Search for the cell housing the specified text and yield its [x, y] center coordinate. 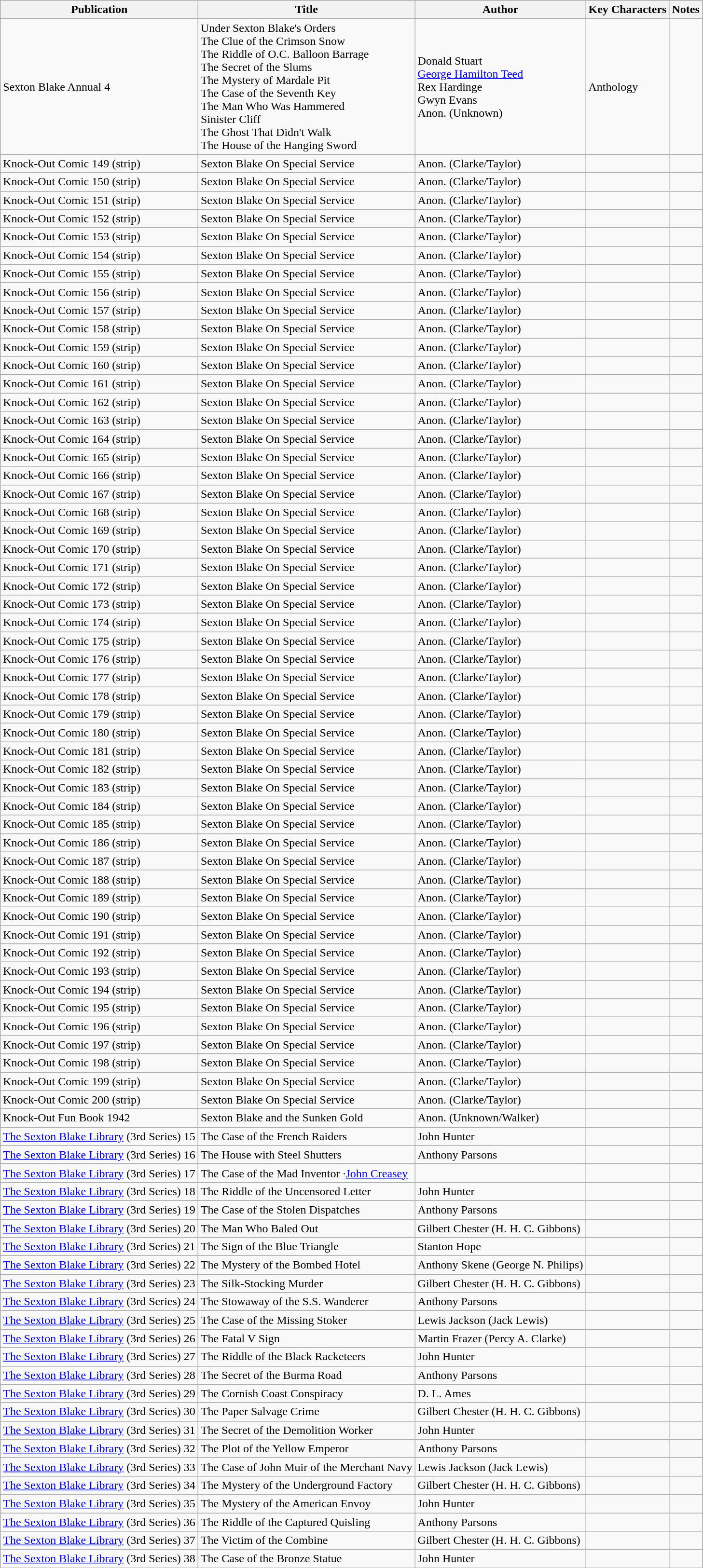
Knock-Out Comic 172 (strip) [99, 586]
Knock-Out Comic 198 (strip) [99, 1063]
The Secret of the Burma Road [306, 1375]
The Sexton Blake Library (3rd Series) 35 [99, 1503]
The Sexton Blake Library (3rd Series) 32 [99, 1448]
Anthology [627, 87]
The Case of the Stolen Dispatches [306, 1210]
Notes [686, 10]
The Sexton Blake Library (3rd Series) 37 [99, 1541]
The Sexton Blake Library (3rd Series) 27 [99, 1357]
The Sexton Blake Library (3rd Series) 28 [99, 1375]
The Man Who Baled Out [306, 1228]
Knock-Out Comic 190 (strip) [99, 916]
Knock-Out Comic 192 (strip) [99, 953]
The Paper Salvage Crime [306, 1412]
Anthony Skene (George N. Philips) [500, 1265]
Knock-Out Comic 200 (strip) [99, 1100]
Knock-Out Comic 155 (strip) [99, 273]
Knock-Out Comic 168 (strip) [99, 512]
Knock-Out Comic 153 (strip) [99, 237]
The Mystery of the American Envoy [306, 1503]
Knock-Out Comic 162 (strip) [99, 402]
Knock-Out Comic 178 (strip) [99, 696]
The Sexton Blake Library (3rd Series) 24 [99, 1302]
The Sexton Blake Library (3rd Series) 30 [99, 1412]
Knock-Out Comic 181 (strip) [99, 751]
Knock-Out Fun Book 1942 [99, 1118]
Knock-Out Comic 152 (strip) [99, 218]
Knock-Out Comic 188 (strip) [99, 879]
The Case of the Bronze Statue [306, 1559]
Knock-Out Comic 150 (strip) [99, 182]
The Riddle of the Captured Quisling [306, 1522]
The Stowaway of the S.S. Wanderer [306, 1302]
D. L. Ames [500, 1393]
The Case of the French Raiders [306, 1136]
The Sexton Blake Library (3rd Series) 33 [99, 1467]
The Case of the Missing Stoker [306, 1320]
The Sexton Blake Library (3rd Series) 16 [99, 1155]
The Sexton Blake Library (3rd Series) 31 [99, 1430]
The Sexton Blake Library (3rd Series) 34 [99, 1485]
Sexton Blake Annual 4 [99, 87]
Anon. (Unknown/Walker) [500, 1118]
Knock-Out Comic 174 (strip) [99, 622]
Knock-Out Comic 193 (strip) [99, 971]
The Sexton Blake Library (3rd Series) 38 [99, 1559]
Knock-Out Comic 170 (strip) [99, 549]
The Case of John Muir of the Merchant Navy [306, 1467]
Knock-Out Comic 182 (strip) [99, 769]
The Mystery of the Underground Factory [306, 1485]
Knock-Out Comic 158 (strip) [99, 328]
Donald Stuart George Hamilton Teed Rex Hardinge Gwyn Evans Anon. (Unknown) [500, 87]
The Victim of the Combine [306, 1541]
Knock-Out Comic 177 (strip) [99, 678]
Knock-Out Comic 173 (strip) [99, 604]
Knock-Out Comic 185 (strip) [99, 824]
Knock-Out Comic 149 (strip) [99, 164]
Knock-Out Comic 183 (strip) [99, 788]
Knock-Out Comic 194 (strip) [99, 990]
The Sexton Blake Library (3rd Series) 36 [99, 1522]
Stanton Hope [500, 1247]
Knock-Out Comic 151 (strip) [99, 200]
The Sign of the Blue Triangle [306, 1247]
Knock-Out Comic 176 (strip) [99, 659]
The Sexton Blake Library (3rd Series) 20 [99, 1228]
The Sexton Blake Library (3rd Series) 22 [99, 1265]
Knock-Out Comic 186 (strip) [99, 843]
The Sexton Blake Library (3rd Series) 21 [99, 1247]
The House with Steel Shutters [306, 1155]
The Secret of the Demolition Worker [306, 1430]
Knock-Out Comic 175 (strip) [99, 641]
The Riddle of the Black Racketeers [306, 1357]
Title [306, 10]
The Mystery of the Bombed Hotel [306, 1265]
Knock-Out Comic 195 (strip) [99, 1008]
Publication [99, 10]
Knock-Out Comic 169 (strip) [99, 531]
Knock-Out Comic 187 (strip) [99, 861]
Knock-Out Comic 156 (strip) [99, 292]
The Plot of the Yellow Emperor [306, 1448]
Key Characters [627, 10]
Knock-Out Comic 157 (strip) [99, 310]
Knock-Out Comic 171 (strip) [99, 567]
The Sexton Blake Library (3rd Series) 29 [99, 1393]
Knock-Out Comic 184 (strip) [99, 806]
Knock-Out Comic 163 (strip) [99, 421]
The Sexton Blake Library (3rd Series) 19 [99, 1210]
Knock-Out Comic 197 (strip) [99, 1045]
Knock-Out Comic 196 (strip) [99, 1026]
The Silk-Stocking Murder [306, 1283]
Knock-Out Comic 199 (strip) [99, 1081]
Knock-Out Comic 160 (strip) [99, 366]
Knock-Out Comic 189 (strip) [99, 898]
The Cornish Coast Conspiracy [306, 1393]
The Sexton Blake Library (3rd Series) 26 [99, 1338]
Knock-Out Comic 159 (strip) [99, 347]
Knock-Out Comic 161 (strip) [99, 384]
Knock-Out Comic 179 (strip) [99, 714]
The Sexton Blake Library (3rd Series) 23 [99, 1283]
Martin Frazer (Percy A. Clarke) [500, 1338]
The Sexton Blake Library (3rd Series) 18 [99, 1191]
Knock-Out Comic 164 (strip) [99, 439]
The Sexton Blake Library (3rd Series) 25 [99, 1320]
Knock-Out Comic 180 (strip) [99, 733]
Author [500, 10]
Knock-Out Comic 167 (strip) [99, 494]
Knock-Out Comic 166 (strip) [99, 476]
The Fatal V Sign [306, 1338]
The Sexton Blake Library (3rd Series) 15 [99, 1136]
The Riddle of the Uncensored Letter [306, 1191]
Knock-Out Comic 154 (strip) [99, 255]
The Sexton Blake Library (3rd Series) 17 [99, 1173]
Knock-Out Comic 191 (strip) [99, 934]
The Case of the Mad Inventor ·John Creasey [306, 1173]
Knock-Out Comic 165 (strip) [99, 457]
Sexton Blake and the Sunken Gold [306, 1118]
